Return [X, Y] of the center of cell containing provided text 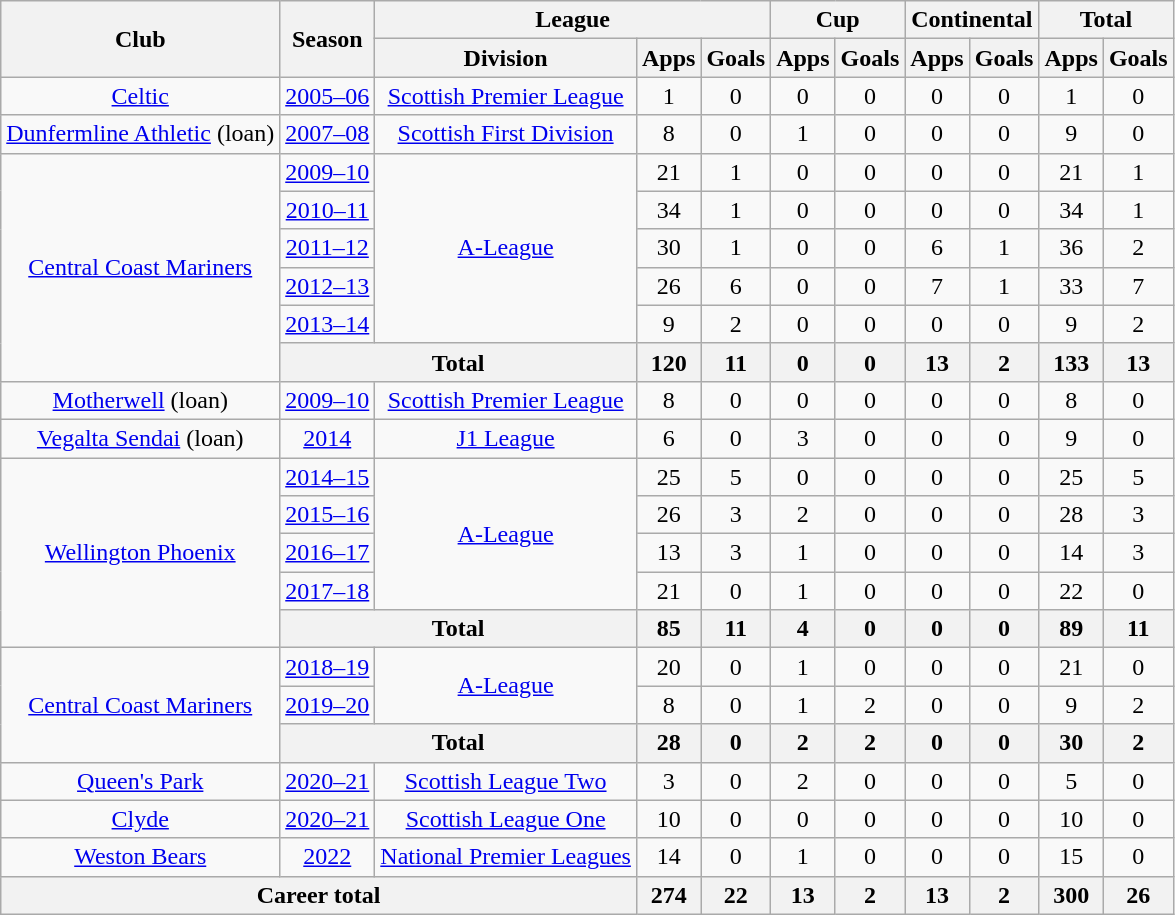
2017–18 [328, 591]
Weston Bears [140, 857]
2012–13 [328, 286]
Wellington Phoenix [140, 553]
Clyde [140, 819]
36 [1071, 248]
300 [1071, 895]
Club [140, 39]
2016–17 [328, 553]
Queen's Park [140, 781]
League [573, 20]
2010–11 [328, 210]
89 [1071, 629]
Scottish League Two [506, 781]
274 [668, 895]
Celtic [140, 96]
2014–15 [328, 477]
2013–14 [328, 324]
Season [328, 39]
2014 [328, 438]
15 [1071, 857]
National Premier Leagues [506, 857]
133 [1071, 362]
Career total [319, 895]
Continental [972, 20]
33 [1071, 286]
Vegalta Sendai (loan) [140, 438]
120 [668, 362]
2015–16 [328, 515]
20 [668, 667]
Cup [838, 20]
2022 [328, 857]
Dunfermline Athletic (loan) [140, 134]
4 [803, 629]
2018–19 [328, 667]
2005–06 [328, 96]
2019–20 [328, 705]
Scottish League One [506, 819]
J1 League [506, 438]
Motherwell (loan) [140, 400]
2011–12 [328, 248]
85 [668, 629]
Division [506, 58]
Scottish First Division [506, 134]
2007–08 [328, 134]
